Locate the cell with the specified text and output its (X, Y) center coordinate. 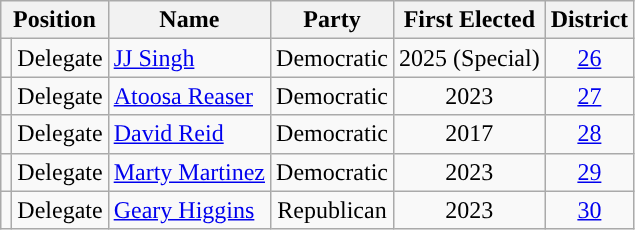
David Reid (189, 134)
Position (54, 20)
2025 (Special) (470, 58)
2017 (470, 134)
First Elected (470, 20)
District (589, 20)
Name (189, 20)
Marty Martinez (189, 172)
JJ Singh (189, 58)
Geary Higgins (189, 210)
29 (589, 172)
Atoosa Reaser (189, 96)
30 (589, 210)
27 (589, 96)
Party (332, 20)
Republican (332, 210)
26 (589, 58)
28 (589, 134)
